Locate the cell with the specified text and output its (X, Y) center coordinate. 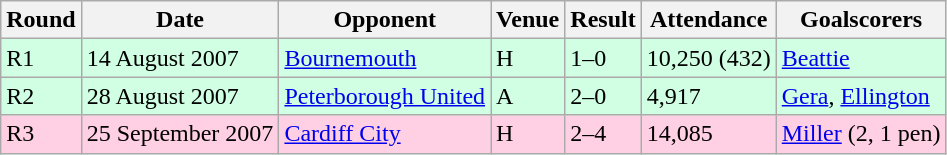
Attendance (708, 20)
Venue (528, 20)
Miller (2, 1 pen) (861, 134)
R2 (41, 96)
R3 (41, 134)
Beattie (861, 58)
Round (41, 20)
R1 (41, 58)
14 August 2007 (180, 58)
Opponent (385, 20)
Peterborough United (385, 96)
Date (180, 20)
1–0 (603, 58)
A (528, 96)
28 August 2007 (180, 96)
2–0 (603, 96)
Bournemouth (385, 58)
4,917 (708, 96)
Gera, Ellington (861, 96)
10,250 (432) (708, 58)
14,085 (708, 134)
Goalscorers (861, 20)
2–4 (603, 134)
Cardiff City (385, 134)
25 September 2007 (180, 134)
Result (603, 20)
